Provide the (X, Y) coordinate of the cell's center where the given text is located.  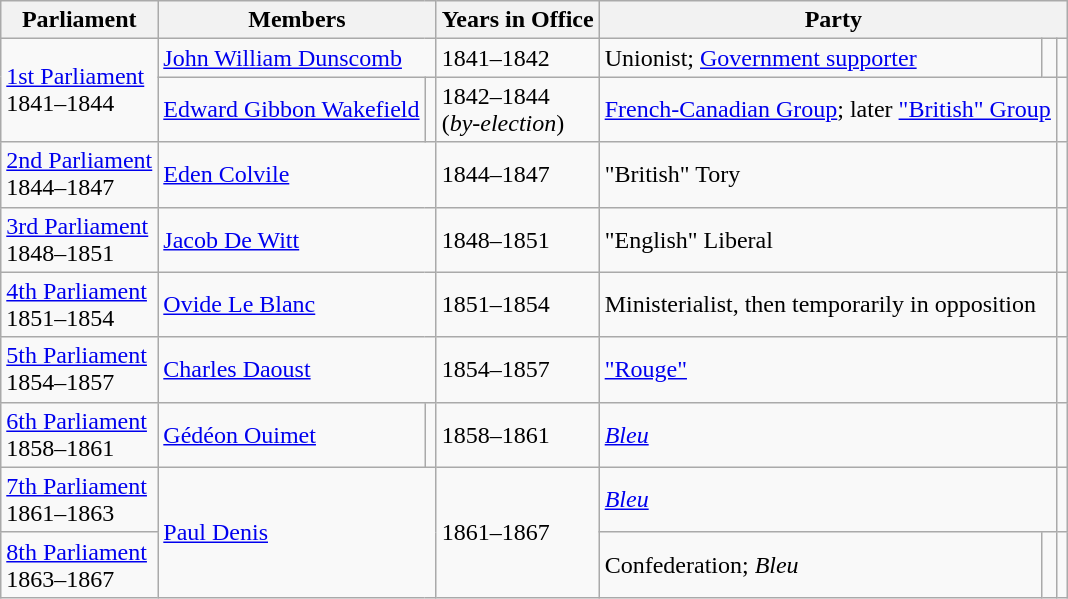
French-Canadian Group; later "British" Group (828, 110)
Eden Colvile (297, 174)
3rd Parliament 1848–1851 (80, 240)
7th Parliament 1861–1863 (80, 500)
Charles Daoust (297, 370)
"English" Liberal (828, 240)
1st Parliament1841–1844 (80, 90)
1858–1861 (518, 434)
Years in Office (518, 20)
8th Parliament 1863–1867 (80, 564)
1841–1842 (518, 58)
5th Parliament 1854–1857 (80, 370)
6th Parliament 1858–1861 (80, 434)
Members (297, 20)
Party (833, 20)
"British" Tory (828, 174)
Parliament (80, 20)
Ministerialist, then temporarily in opposition (828, 304)
2nd Parliament 1844–1847 (80, 174)
Ovide Le Blanc (297, 304)
Unionist; Government supporter (820, 58)
1848–1851 (518, 240)
1851–1854 (518, 304)
Jacob De Witt (297, 240)
Edward Gibbon Wakefield (292, 110)
1842–1844 (by-election) (518, 110)
1844–1847 (518, 174)
"Rouge" (828, 370)
Paul Denis (297, 532)
Confederation; Bleu (820, 564)
1861–1867 (518, 532)
Gédéon Ouimet (292, 434)
1854–1857 (518, 370)
John William Dunscomb (297, 58)
4th Parliament 1851–1854 (80, 304)
